Return [X, Y] of the center of cell containing provided text 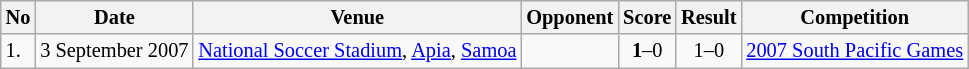
Competition [854, 17]
1. [18, 51]
2007 South Pacific Games [854, 51]
No [18, 17]
3 September 2007 [114, 51]
Opponent [570, 17]
National Soccer Stadium, Apia, Samoa [357, 51]
Date [114, 17]
Score [647, 17]
Venue [357, 17]
Result [708, 17]
